For the text-containing cell, return its midpoint in [x, y] coordinate format. 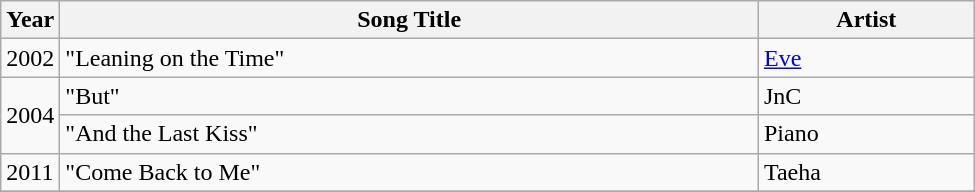
Song Title [410, 20]
Year [30, 20]
2004 [30, 115]
JnC [866, 96]
2011 [30, 172]
Piano [866, 134]
"And the Last Kiss" [410, 134]
Eve [866, 58]
"Come Back to Me" [410, 172]
Taeha [866, 172]
2002 [30, 58]
"Leaning on the Time" [410, 58]
"But" [410, 96]
Artist [866, 20]
